Detect which cell encompasses the target text, then output its [X, Y] center coordinate. 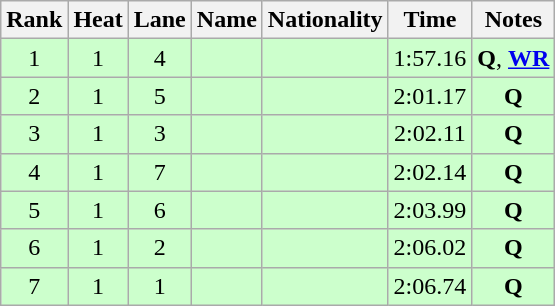
Rank [34, 20]
Nationality [325, 20]
1:57.16 [430, 58]
Name [226, 20]
2:02.11 [430, 134]
Heat [98, 20]
Q, WR [514, 58]
2:01.17 [430, 96]
Time [430, 20]
2:03.99 [430, 210]
2:06.74 [430, 286]
Notes [514, 20]
Lane [160, 20]
2:02.14 [430, 172]
2:06.02 [430, 248]
